Find where the given text appears and provide that cell's center as [x, y] coordinate. 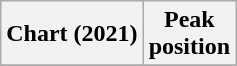
Peakposition [189, 34]
Chart (2021) [72, 34]
